Return [x, y] of the center of cell containing provided text 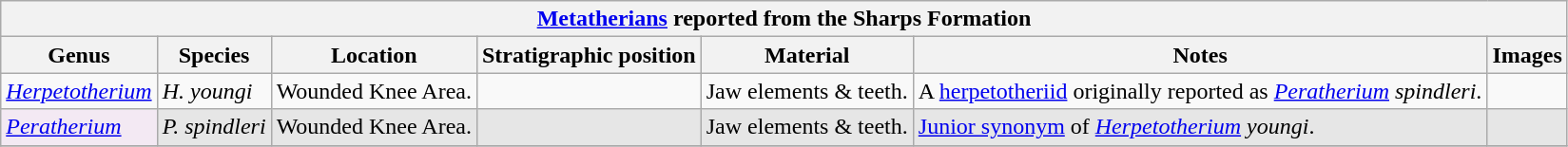
Metatherians reported from the Sharps Formation [784, 19]
Junior synonym of Herpetotherium youngi. [1200, 127]
Images [1527, 55]
P. spindleri [214, 127]
Notes [1200, 55]
Material [806, 55]
Peratherium [79, 127]
A herpetotheriid originally reported as Peratherium spindleri. [1200, 91]
H. youngi [214, 91]
Species [214, 55]
Stratigraphic position [589, 55]
Genus [79, 55]
Herpetotherium [79, 91]
Location [374, 55]
